Find where the given text appears and provide that cell's center as [x, y] coordinate. 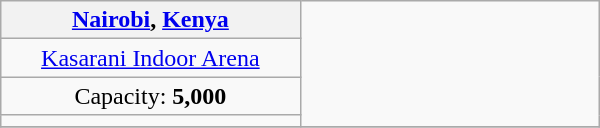
Kasarani Indoor Arena [150, 58]
Capacity: 5,000 [150, 96]
Nairobi, Kenya [150, 20]
